Return the (X, Y) coordinate for the center point of the cell that contains the specified text.  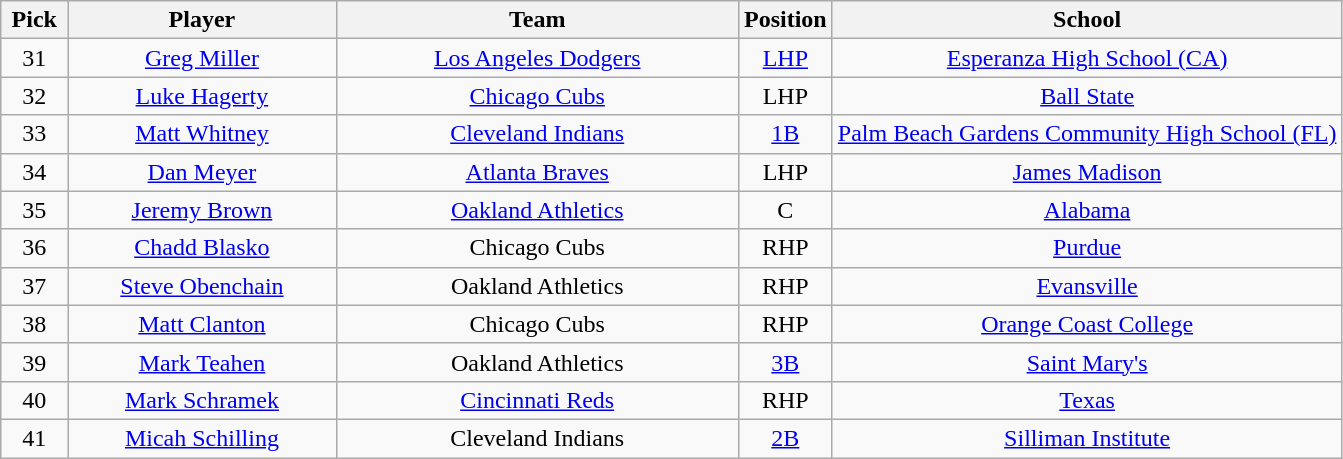
Los Angeles Dodgers (537, 58)
Jeremy Brown (202, 210)
Cincinnati Reds (537, 400)
Luke Hagerty (202, 96)
40 (34, 400)
34 (34, 172)
Texas (1087, 400)
3B (785, 362)
Evansville (1087, 286)
41 (34, 438)
37 (34, 286)
Purdue (1087, 248)
Matt Whitney (202, 134)
Mark Teahen (202, 362)
Matt Clanton (202, 324)
Mark Schramek (202, 400)
39 (34, 362)
Palm Beach Gardens Community High School (FL) (1087, 134)
33 (34, 134)
1B (785, 134)
Ball State (1087, 96)
2B (785, 438)
Micah Schilling (202, 438)
31 (34, 58)
Silliman Institute (1087, 438)
Esperanza High School (CA) (1087, 58)
36 (34, 248)
C (785, 210)
James Madison (1087, 172)
Atlanta Braves (537, 172)
Pick (34, 20)
Position (785, 20)
Alabama (1087, 210)
Steve Obenchain (202, 286)
32 (34, 96)
School (1087, 20)
Chadd Blasko (202, 248)
Player (202, 20)
35 (34, 210)
Team (537, 20)
38 (34, 324)
Orange Coast College (1087, 324)
Saint Mary's (1087, 362)
Greg Miller (202, 58)
Dan Meyer (202, 172)
